For the text-containing cell, return its midpoint in (X, Y) coordinate format. 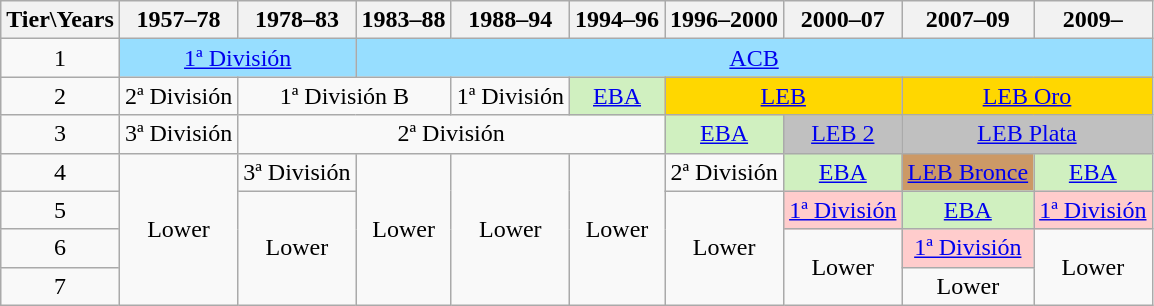
1988–94 (510, 20)
LEB 2 (843, 134)
2007–09 (968, 20)
LEB (784, 96)
1994–96 (616, 20)
6 (60, 248)
ACB (754, 58)
2000–07 (843, 20)
1ª División B (344, 96)
3 (60, 134)
1983–88 (404, 20)
2 (60, 96)
1 (60, 58)
4 (60, 172)
2009– (1093, 20)
LEB Bronce (968, 172)
1978–83 (297, 20)
5 (60, 210)
7 (60, 286)
Tier\Years (60, 20)
LEB Oro (1027, 96)
1996–2000 (724, 20)
LEB Plata (1027, 134)
1957–78 (178, 20)
